Output the (X, Y) coordinate of the center of the cell containing the given text.  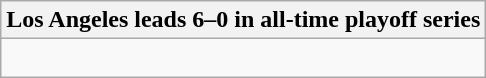
Los Angeles leads 6–0 in all-time playoff series (244, 20)
